Return [x, y] of the center of cell containing provided text 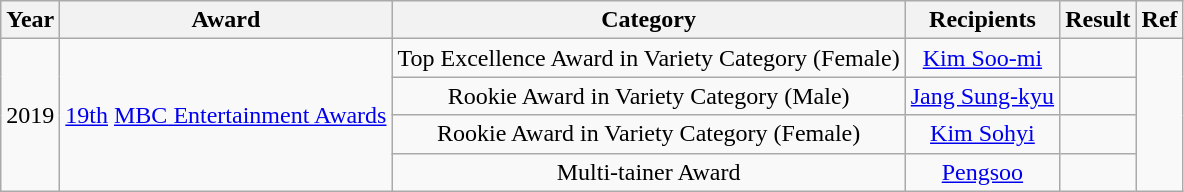
Top Excellence Award in Variety Category (Female) [648, 58]
2019 [30, 115]
Kim Soo-mi [982, 58]
Ref [1160, 20]
Result [1098, 20]
Category [648, 20]
Multi-tainer Award [648, 172]
Year [30, 20]
Rookie Award in Variety Category (Female) [648, 134]
19th MBC Entertainment Awards [226, 115]
Award [226, 20]
Rookie Award in Variety Category (Male) [648, 96]
Pengsoo [982, 172]
Kim Sohyi [982, 134]
Recipients [982, 20]
Jang Sung-kyu [982, 96]
